Provide the [x, y] coordinate of the cell's center where the given text is located.  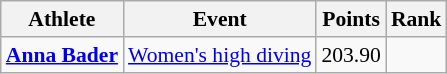
Anna Bader [62, 55]
Event [220, 19]
Rank [416, 19]
203.90 [350, 55]
Athlete [62, 19]
Points [350, 19]
Women's high diving [220, 55]
